Capture the cell that displays the provided text and extract its [X, Y] central coordinate. 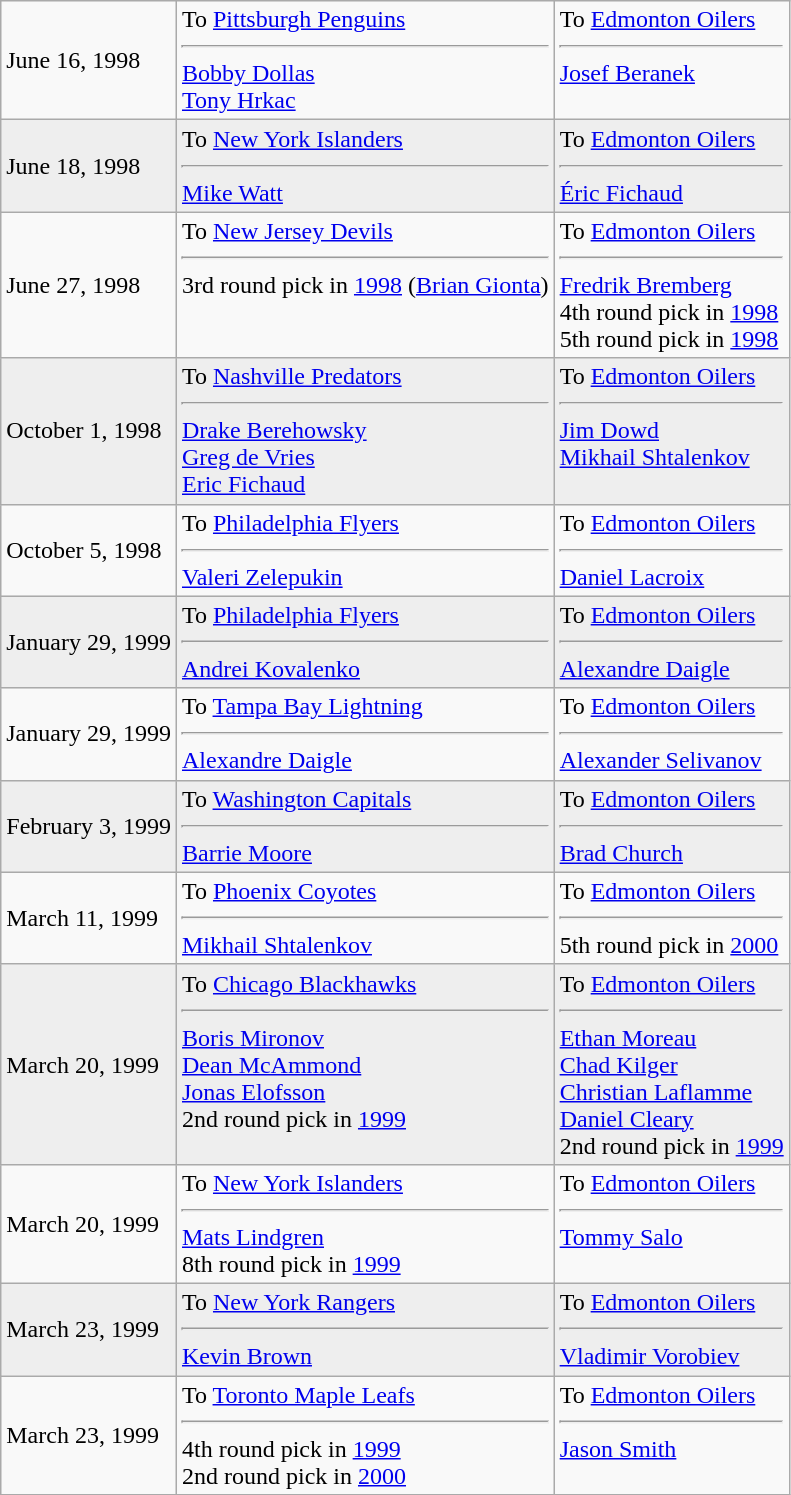
To Edmonton OilersJim DowdMikhail Shtalenkov [672, 431]
To Nashville PredatorsDrake BerehowskyGreg de VriesEric Fichaud [365, 431]
To Philadelphia FlyersValeri Zelepukin [365, 550]
To New York IslandersMike Watt [365, 166]
To Washington CapitalsBarrie Moore [365, 826]
To New York IslandersMats Lindgren8th round pick in 1999 [365, 1224]
To Edmonton OilersBrad Church [672, 826]
October 1, 1998 [89, 431]
To Edmonton OilersVladimir Vorobiev [672, 1329]
To Chicago BlackhawksBoris MironovDean McAmmondJonas Elofsson2nd round pick in 1999 [365, 1064]
To Pittsburgh PenguinsBobby DollasTony Hrkac [365, 60]
To Edmonton OilersFredrik Bremberg4th round pick in 19985th round pick in 1998 [672, 285]
To Edmonton OilersAlexandre Daigle [672, 642]
To Edmonton OilersAlexander Selivanov [672, 734]
To Toronto Maple Leafs4th round pick in 19992nd round pick in 2000 [365, 1436]
February 3, 1999 [89, 826]
To Tampa Bay LightningAlexandre Daigle [365, 734]
To Edmonton OilersEthan MoreauChad KilgerChristian LaflammeDaniel Cleary2nd round pick in 1999 [672, 1064]
June 18, 1998 [89, 166]
To New York RangersKevin Brown [365, 1329]
October 5, 1998 [89, 550]
To Edmonton OilersJosef Beranek [672, 60]
To Edmonton OilersDaniel Lacroix [672, 550]
To Philadelphia FlyersAndrei Kovalenko [365, 642]
To Edmonton Oilers5th round pick in 2000 [672, 918]
To Phoenix CoyotesMikhail Shtalenkov [365, 918]
To New Jersey Devils3rd round pick in 1998 (Brian Gionta) [365, 285]
To Edmonton OilersÉric Fichaud [672, 166]
To Edmonton OilersJason Smith [672, 1436]
June 27, 1998 [89, 285]
To Edmonton OilersTommy Salo [672, 1224]
March 11, 1999 [89, 918]
June 16, 1998 [89, 60]
